Scan for the cell matching the given text and deliver its (x, y) coordinate at center. 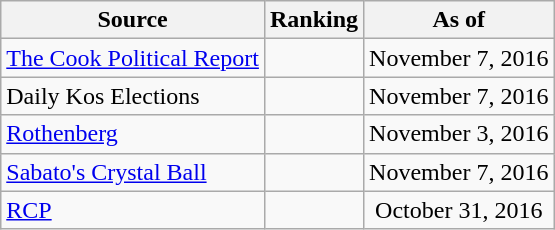
Ranking (314, 20)
As of (459, 20)
Daily Kos Elections (133, 96)
November 3, 2016 (459, 134)
Source (133, 20)
Rothenberg (133, 134)
The Cook Political Report (133, 58)
Sabato's Crystal Ball (133, 172)
October 31, 2016 (459, 210)
RCP (133, 210)
